From the cell containing the given text, extract its center point as [x, y] coordinate. 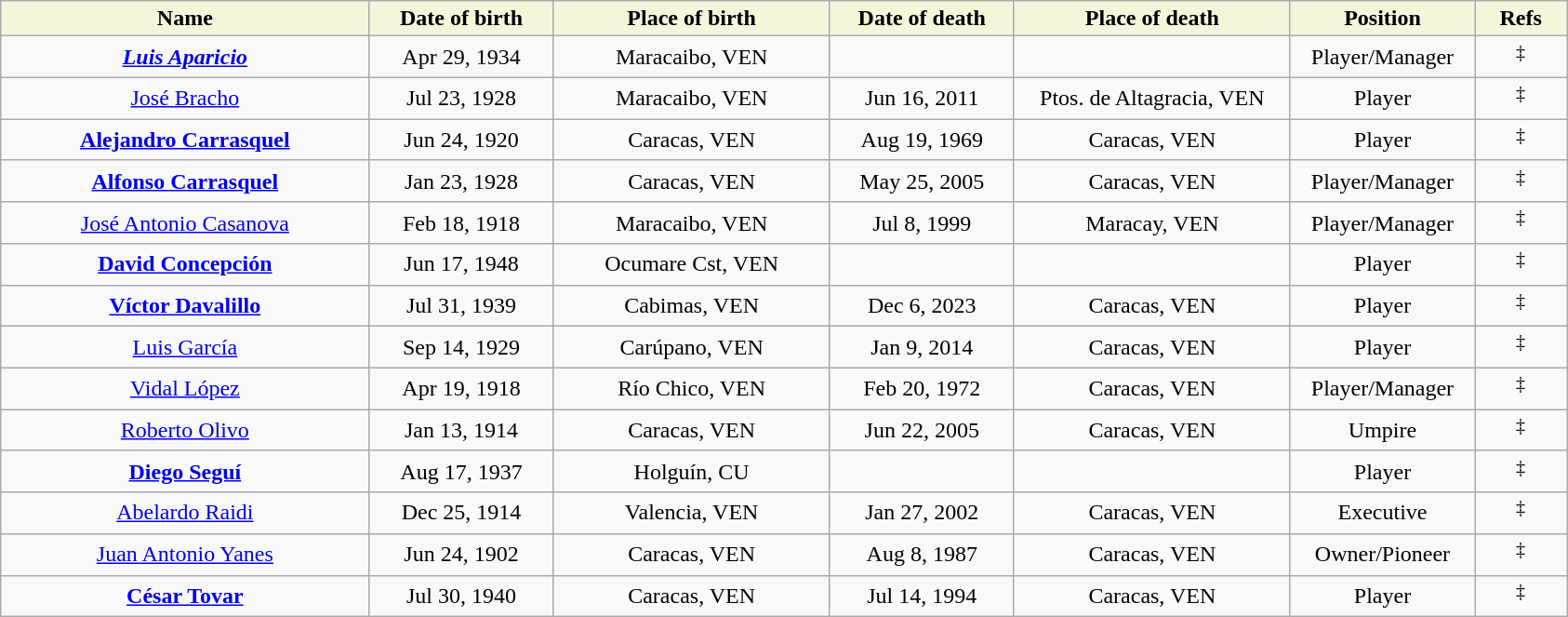
Jan 23, 1928 [461, 181]
David Concepción [185, 264]
Vidal López [185, 389]
Jun 16, 2011 [922, 99]
Jun 17, 1948 [461, 264]
Diego Seguí [185, 471]
Jan 27, 2002 [922, 514]
Date of death [922, 19]
Jan 13, 1914 [461, 430]
Víctor Davalillo [185, 305]
Río Chico, VEN [692, 389]
Ocumare Cst, VEN [692, 264]
Aug 8, 1987 [922, 555]
Refs [1521, 19]
Feb 20, 1972 [922, 389]
Place of death [1151, 19]
Juan Antonio Yanes [185, 555]
Aug 19, 1969 [922, 140]
Carúpano, VEN [692, 348]
Umpire [1382, 430]
Maracay, VEN [1151, 223]
Sep 14, 1929 [461, 348]
Ptos. de Altagracia, VEN [1151, 99]
Jul 14, 1994 [922, 596]
César Tovar [185, 596]
Date of birth [461, 19]
Holguín, CU [692, 471]
José Bracho [185, 99]
Jul 8, 1999 [922, 223]
Valencia, VEN [692, 514]
Apr 19, 1918 [461, 389]
Roberto Olivo [185, 430]
Jun 22, 2005 [922, 430]
Jun 24, 1920 [461, 140]
José Antonio Casanova [185, 223]
Executive [1382, 514]
Luis García [185, 348]
Alfonso Carrasquel [185, 181]
Dec 25, 1914 [461, 514]
Jul 30, 1940 [461, 596]
Jan 9, 2014 [922, 348]
Apr 29, 1934 [461, 58]
Name [185, 19]
Abelardo Raidi [185, 514]
Luis Aparicio [185, 58]
Jun 24, 1902 [461, 555]
Feb 18, 1918 [461, 223]
Jul 31, 1939 [461, 305]
Position [1382, 19]
Dec 6, 2023 [922, 305]
Cabimas, VEN [692, 305]
Jul 23, 1928 [461, 99]
May 25, 2005 [922, 181]
Aug 17, 1937 [461, 471]
Owner/Pioneer [1382, 555]
Alejandro Carrasquel [185, 140]
Place of birth [692, 19]
